Pinpoint the cell where the given text exists, returning its [X, Y] midpoint coordinate. 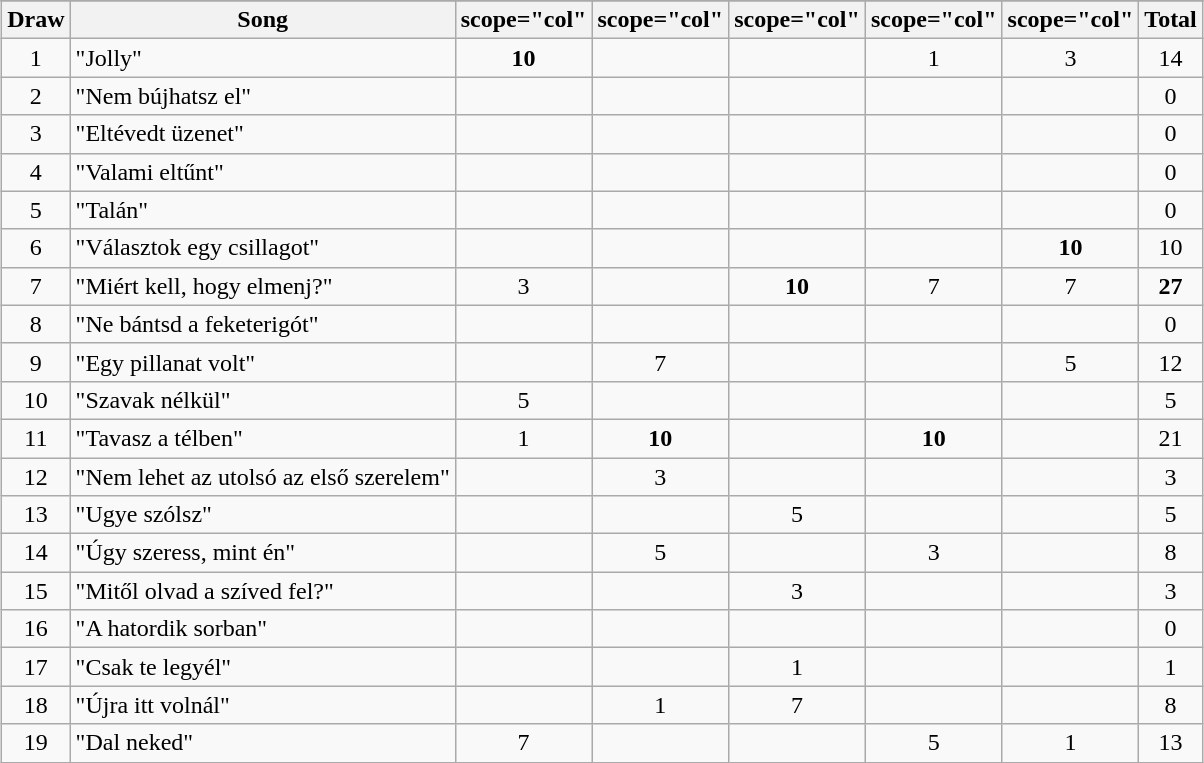
"Valami eltűnt" [262, 172]
21 [1171, 438]
27 [1171, 286]
11 [36, 438]
"Választok egy csillagot" [262, 248]
"Nem bújhatsz el" [262, 96]
"Szavak nélkül" [262, 400]
15 [36, 591]
"Nem lehet az utolsó az első szerelem" [262, 477]
Total [1171, 20]
"Csak te legyél" [262, 667]
"A hatordik sorban" [262, 629]
6 [36, 248]
"Jolly" [262, 58]
"Úgy szeress, mint én" [262, 553]
18 [36, 705]
"Egy pillanat volt" [262, 362]
"Talán" [262, 210]
Draw [36, 20]
2 [36, 96]
"Tavasz a télben" [262, 438]
17 [36, 667]
Song [262, 20]
"Újra itt volnál" [262, 705]
19 [36, 743]
"Dal neked" [262, 743]
"Ugye szólsz" [262, 515]
"Mitől olvad a szíved fel?" [262, 591]
"Eltévedt üzenet" [262, 134]
"Ne bántsd a feketerigót" [262, 324]
"Miért kell, hogy elmenj?" [262, 286]
9 [36, 362]
4 [36, 172]
16 [36, 629]
